Output the (X, Y) coordinate of the center of the cell containing the given text.  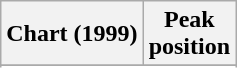
Chart (1999) (72, 34)
Peakposition (189, 34)
